Locate the cell with the specified text and output its (x, y) center coordinate. 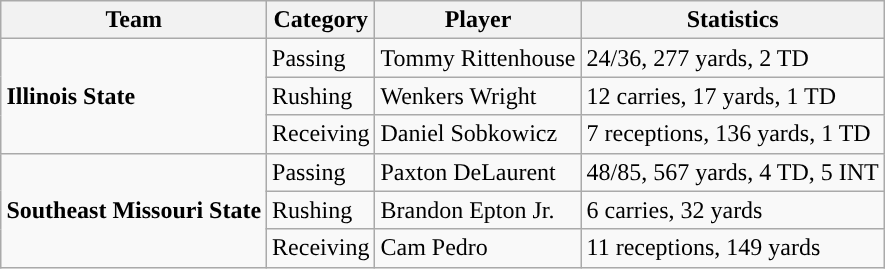
Tommy Rittenhouse (478, 58)
Category (321, 20)
Southeast Missouri State (134, 210)
24/36, 277 yards, 2 TD (732, 58)
Statistics (732, 20)
Player (478, 20)
6 carries, 32 yards (732, 210)
7 receptions, 136 yards, 1 TD (732, 134)
11 receptions, 149 yards (732, 248)
Cam Pedro (478, 248)
Team (134, 20)
Brandon Epton Jr. (478, 210)
12 carries, 17 yards, 1 TD (732, 96)
Illinois State (134, 96)
Wenkers Wright (478, 96)
Daniel Sobkowicz (478, 134)
Paxton DeLaurent (478, 172)
48/85, 567 yards, 4 TD, 5 INT (732, 172)
